Identify which cell holds the provided text, then report its [X, Y] central coordinate. 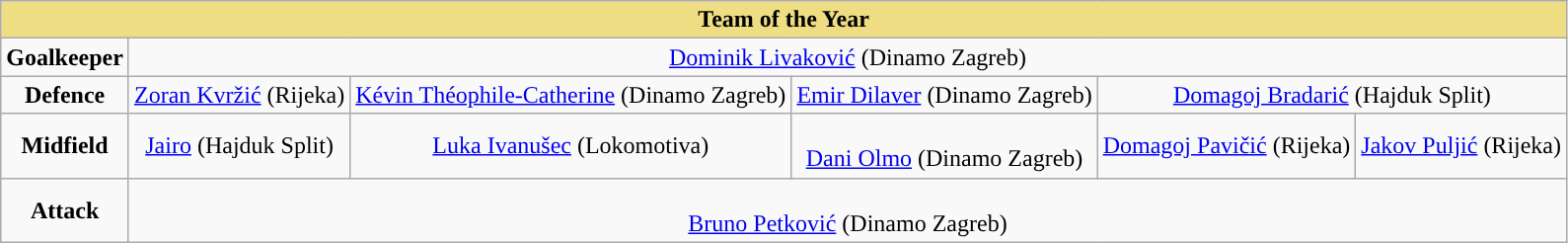
Luka Ivanušec (Lokomotiva) [570, 146]
Kévin Théophile-Catherine (Dinamo Zagreb) [570, 95]
Goalkeeper [65, 57]
Bruno Petković (Dinamo Zagreb) [847, 209]
Domagoj Pavičić (Rijeka) [1227, 146]
Midfield [65, 146]
Defence [65, 95]
Attack [65, 209]
Jakov Puljić (Rijeka) [1461, 146]
Jairo (Hajduk Split) [239, 146]
Dani Olmo (Dinamo Zagreb) [944, 146]
Dominik Livaković (Dinamo Zagreb) [847, 57]
Domagoj Bradarić (Hajduk Split) [1332, 95]
Emir Dilaver (Dinamo Zagreb) [944, 95]
Team of the Year [784, 20]
Zoran Kvržić (Rijeka) [239, 95]
